Identify which cell holds the provided text, then report its [x, y] central coordinate. 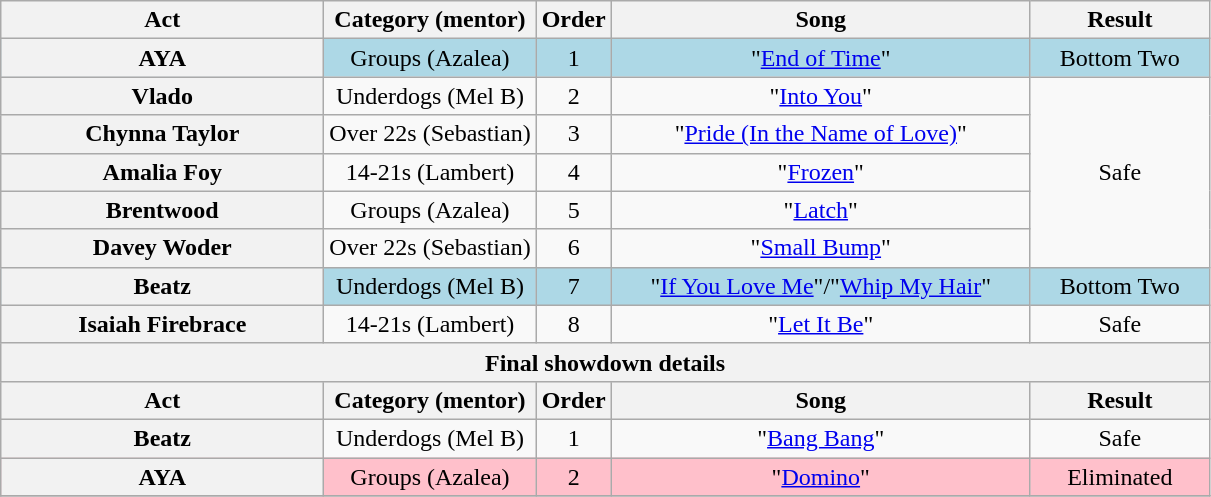
"Into You" [820, 96]
7 [574, 286]
8 [574, 324]
6 [574, 248]
"Small Bump" [820, 248]
"Domino" [820, 477]
Eliminated [1120, 477]
"End of Time" [820, 58]
"If You Love Me"/"Whip My Hair" [820, 286]
5 [574, 210]
Isaiah Firebrace [162, 324]
"Bang Bang" [820, 438]
Brentwood [162, 210]
"Let It Be" [820, 324]
"Frozen" [820, 172]
Chynna Taylor [162, 134]
Final showdown details [606, 362]
3 [574, 134]
Davey Woder [162, 248]
"Latch" [820, 210]
"Pride (In the Name of Love)" [820, 134]
Vlado [162, 96]
4 [574, 172]
Amalia Foy [162, 172]
